From the cell containing the given text, extract its center point as (X, Y) coordinate. 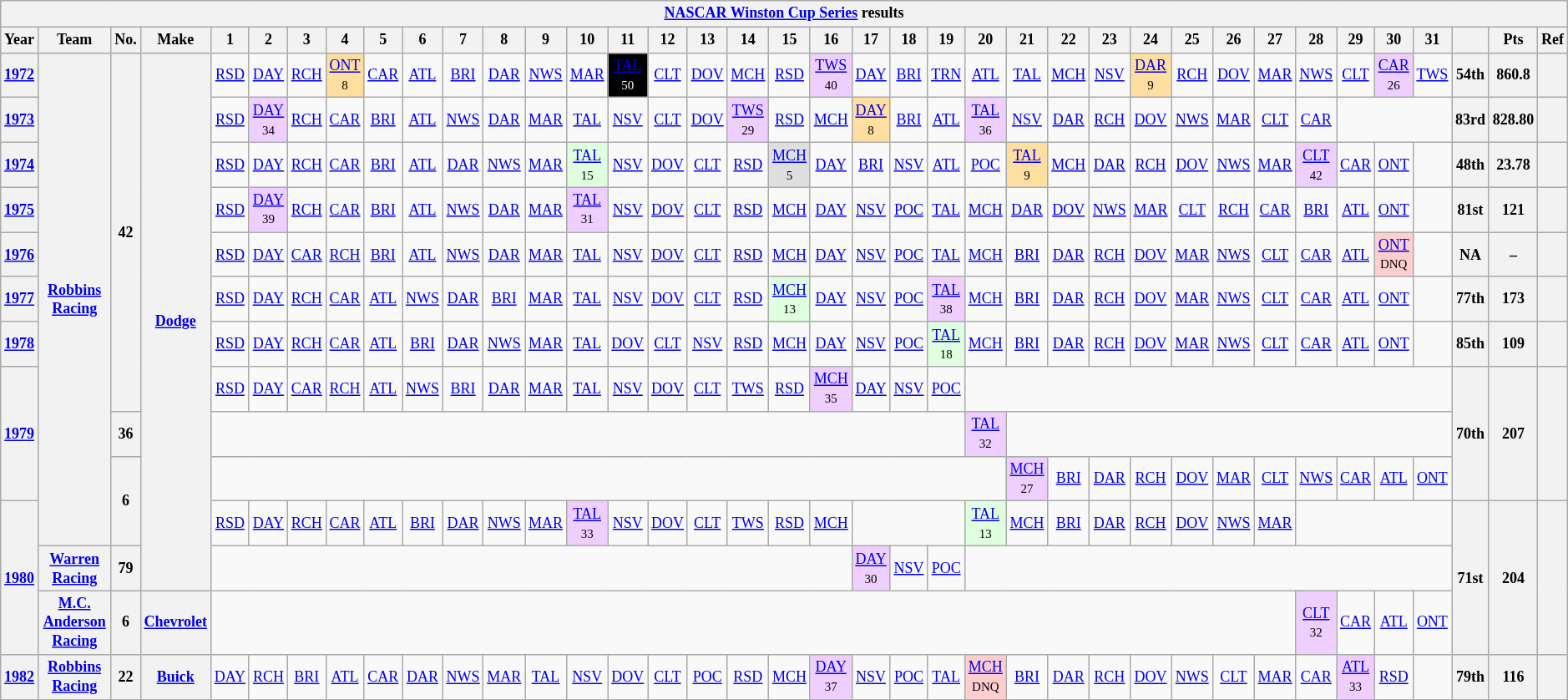
28 (1316, 40)
1977 (20, 299)
Make (175, 40)
30 (1393, 40)
7 (463, 40)
14 (748, 40)
26 (1234, 40)
Team (73, 40)
16 (831, 40)
48th (1471, 165)
9 (546, 40)
CLT32 (1316, 622)
TAL32 (985, 434)
70th (1471, 434)
109 (1513, 344)
DAR9 (1151, 75)
Buick (175, 677)
81st (1471, 210)
21 (1027, 40)
– (1513, 255)
MCH27 (1027, 479)
MCH35 (831, 389)
1974 (20, 165)
Chevrolet (175, 622)
No. (125, 40)
20 (985, 40)
ONT8 (345, 75)
MCH5 (790, 165)
1972 (20, 75)
1973 (20, 120)
TAL13 (985, 524)
207 (1513, 434)
3 (306, 40)
71st (1471, 578)
DAY34 (268, 120)
TAL9 (1027, 165)
79th (1471, 677)
ATL33 (1356, 677)
18 (908, 40)
TRN (947, 75)
83rd (1471, 120)
29 (1356, 40)
8 (504, 40)
23.78 (1513, 165)
54th (1471, 75)
15 (790, 40)
ONTDNQ (1393, 255)
25 (1192, 40)
10 (587, 40)
1976 (20, 255)
DAY39 (268, 210)
828.80 (1513, 120)
85th (1471, 344)
27 (1275, 40)
Warren Racing (73, 568)
204 (1513, 578)
31 (1433, 40)
TAL15 (587, 165)
11 (628, 40)
2 (268, 40)
860.8 (1513, 75)
MCH13 (790, 299)
NASCAR Winston Cup Series results (784, 13)
Ref (1553, 40)
TAL31 (587, 210)
TAL36 (985, 120)
Year (20, 40)
DAY30 (871, 568)
TAL50 (628, 75)
TAL33 (587, 524)
17 (871, 40)
CAR26 (1393, 75)
77th (1471, 299)
DAY37 (831, 677)
Dodge (175, 322)
173 (1513, 299)
19 (947, 40)
MCHDNQ (985, 677)
36 (125, 434)
121 (1513, 210)
23 (1110, 40)
5 (383, 40)
12 (668, 40)
CLT42 (1316, 165)
1 (230, 40)
4 (345, 40)
TAL18 (947, 344)
Pts (1513, 40)
M.C. Anderson Racing (73, 622)
DAY8 (871, 120)
TWS29 (748, 120)
24 (1151, 40)
13 (707, 40)
79 (125, 568)
NA (1471, 255)
1982 (20, 677)
1979 (20, 434)
TAL38 (947, 299)
1978 (20, 344)
1980 (20, 578)
42 (125, 232)
1975 (20, 210)
TWS40 (831, 75)
116 (1513, 677)
